Return (x, y) of the center of cell containing provided text 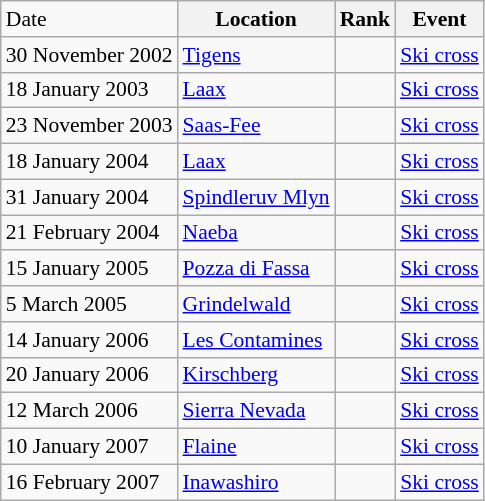
23 November 2003 (90, 126)
14 January 2006 (90, 340)
Sierra Nevada (256, 411)
Rank (366, 19)
Spindleruv Mlyn (256, 197)
18 January 2004 (90, 162)
31 January 2004 (90, 197)
Inawashiro (256, 482)
20 January 2006 (90, 375)
Les Contamines (256, 340)
5 March 2005 (90, 304)
16 February 2007 (90, 482)
10 January 2007 (90, 447)
Tigens (256, 55)
Saas-Fee (256, 126)
15 January 2005 (90, 269)
Flaine (256, 447)
30 November 2002 (90, 55)
Pozza di Fassa (256, 269)
18 January 2003 (90, 90)
12 March 2006 (90, 411)
Location (256, 19)
Date (90, 19)
Kirschberg (256, 375)
Naeba (256, 233)
21 February 2004 (90, 233)
Grindelwald (256, 304)
Event (440, 19)
